Search for the cell housing the specified text and yield its [x, y] center coordinate. 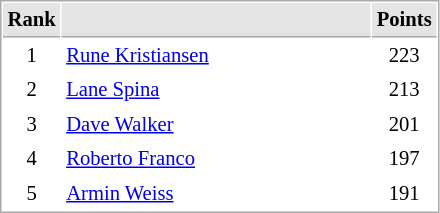
Armin Weiss [216, 194]
Lane Spina [216, 90]
213 [404, 90]
4 [32, 158]
5 [32, 194]
Dave Walker [216, 124]
223 [404, 56]
191 [404, 194]
Rune Kristiansen [216, 56]
Points [404, 20]
2 [32, 90]
Rank [32, 20]
1 [32, 56]
3 [32, 124]
Roberto Franco [216, 158]
201 [404, 124]
197 [404, 158]
